Return [x, y] of the center of cell containing provided text 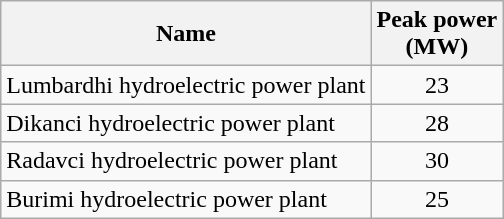
Name [186, 34]
Lumbardhi hydroelectric power plant [186, 85]
28 [437, 123]
Dikanci hydroelectric power plant [186, 123]
25 [437, 199]
23 [437, 85]
Radavci hydroelectric power plant [186, 161]
Peak power(MW) [437, 34]
30 [437, 161]
Burimi hydroelectric power plant [186, 199]
